For the text-containing cell, return its midpoint in (X, Y) coordinate format. 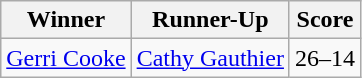
26–14 (324, 58)
Runner-Up (210, 20)
Cathy Gauthier (210, 58)
Gerri Cooke (66, 58)
Winner (66, 20)
Score (324, 20)
